Extract the (X, Y) coordinate from the center of the cell holding the provided text.  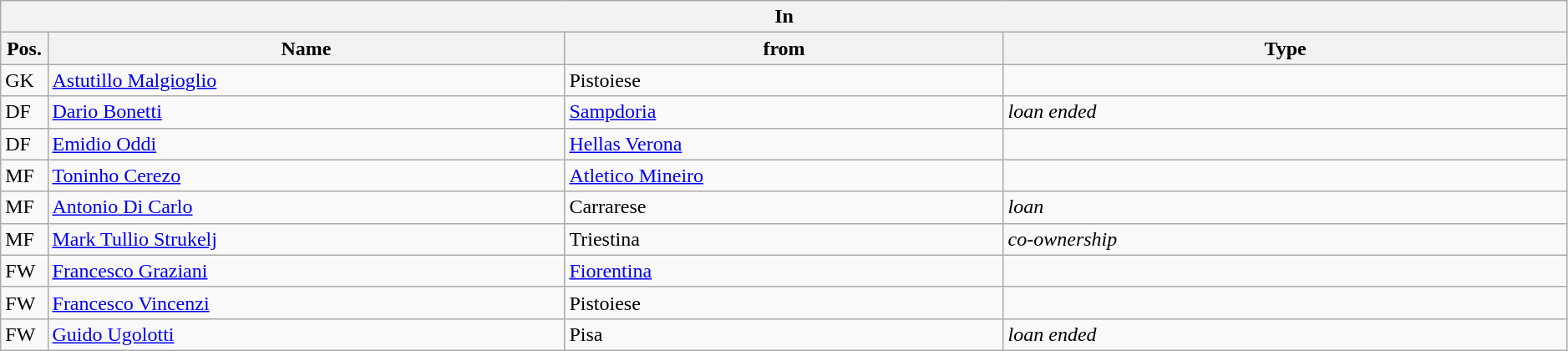
Mark Tullio Strukelj (306, 239)
loan (1285, 207)
Hellas Verona (784, 144)
Type (1285, 48)
Toninho Cerezo (306, 175)
Fiorentina (784, 271)
from (784, 48)
Guido Ugolotti (306, 334)
co-ownership (1285, 239)
Carrarese (784, 207)
Pisa (784, 334)
Atletico Mineiro (784, 175)
Emidio Oddi (306, 144)
Francesco Graziani (306, 271)
Sampdoria (784, 112)
GK (24, 80)
In (784, 17)
Dario Bonetti (306, 112)
Pos. (24, 48)
Triestina (784, 239)
Astutillo Malgioglio (306, 80)
Antonio Di Carlo (306, 207)
Francesco Vincenzi (306, 303)
Name (306, 48)
